For the text-containing cell, return its midpoint in (X, Y) coordinate format. 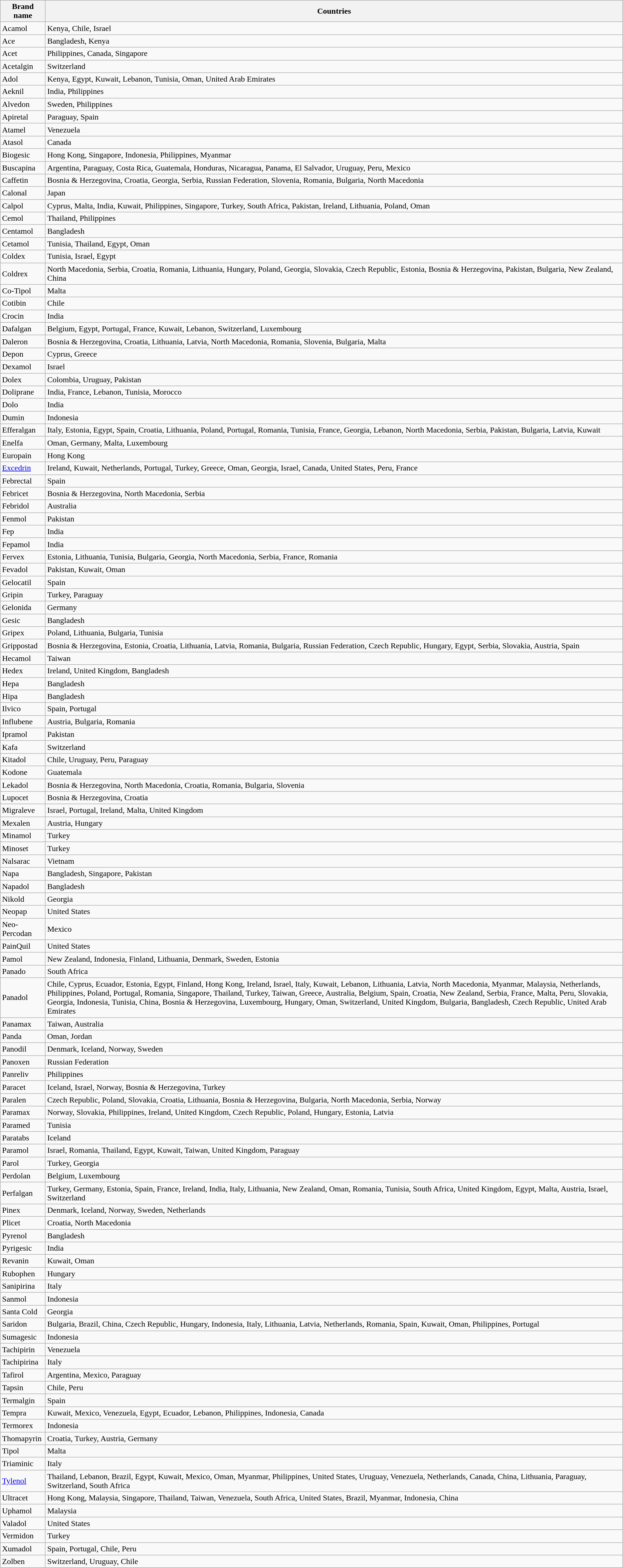
Norway, Slovakia, Philippines, Ireland, United Kingdom, Czech Republic, Poland, Hungary, Estonia, Latvia (334, 1112)
Vietnam (334, 861)
Argentina, Mexico, Paraguay (334, 1375)
Croatia, North Macedonia (334, 1223)
Febridol (23, 506)
Malaysia (334, 1511)
Tapsin (23, 1388)
Neo-Percodan (23, 929)
Cyprus, Greece (334, 354)
Febrectal (23, 481)
Spain, Portugal (334, 709)
Saridon (23, 1324)
Co-Tipol (23, 291)
Oman, Jordan (334, 1037)
Nalsarac (23, 861)
Dolo (23, 405)
Belgium, Luxembourg (334, 1176)
Tipol (23, 1451)
Iceland, Israel, Norway, Bosnia & Herzegovina, Turkey (334, 1087)
South Africa (334, 971)
Paralen (23, 1100)
Israel (334, 367)
Valadol (23, 1523)
Panamax (23, 1024)
Ilvico (23, 709)
Kodone (23, 772)
Atasol (23, 142)
Influbene (23, 722)
Hungary (334, 1274)
Santa Cold (23, 1312)
Denmark, Iceland, Norway, Sweden (334, 1049)
Depon (23, 354)
Fepamol (23, 544)
Cemol (23, 218)
Kuwait, Oman (334, 1261)
Czech Republic, Poland, Slovakia, Croatia, Lithuania, Bosnia & Herzegovina, Bulgaria, North Macedonia, Serbia, Norway (334, 1100)
Philippines, Canada, Singapore (334, 54)
Turkey, Georgia (334, 1163)
PainQuil (23, 946)
Argentina, Paraguay, Costa Rica, Guatemala, Honduras, Nicaragua, Panama, El Salvador, Uruguay, Peru, Mexico (334, 167)
New Zealand, Indonesia, Finland, Lithuania, Denmark, Sweden, Estonia (334, 959)
Chile, Uruguay, Peru, Paraguay (334, 760)
Bangladesh, Kenya (334, 41)
Perfalgan (23, 1193)
Estonia, Lithuania, Tunisia, Bulgaria, Georgia, North Macedonia, Serbia, France, Romania (334, 557)
Centamol (23, 231)
Atamel (23, 130)
Germany (334, 608)
Coldrex (23, 274)
Vermidon (23, 1536)
Gripin (23, 595)
Gesic (23, 620)
Crocin (23, 316)
Sanmol (23, 1299)
Tylenol (23, 1481)
Efferalgan (23, 430)
Panreliv (23, 1075)
Nikold (23, 899)
Kuwait, Mexico, Venezuela, Egypt, Ecuador, Lebanon, Philippines, Indonesia, Canada (334, 1413)
Triaminic (23, 1464)
Russian Federation (334, 1062)
Zolben (23, 1561)
Napadol (23, 886)
Panadol (23, 998)
Aeknil (23, 92)
Austria, Bulgaria, Romania (334, 722)
Austria, Hungary (334, 823)
Cotibin (23, 303)
Fenmol (23, 519)
Acet (23, 54)
Panado (23, 971)
Tafirol (23, 1375)
Enelfa (23, 443)
Paramed (23, 1125)
Bangladesh, Singapore, Pakistan (334, 874)
Pyrigesic (23, 1248)
Paraguay, Spain (334, 117)
Hedex (23, 671)
Guatemala (334, 772)
Kenya, Egypt, Kuwait, Lebanon, Tunisia, Oman, United Arab Emirates (334, 79)
Biogesic (23, 155)
Apiretal (23, 117)
Belgium, Egypt, Portugal, France, Kuwait, Lebanon, Switzerland, Luxembourg (334, 329)
Thailand, Philippines (334, 218)
Bosnia & Herzegovina, Croatia (334, 798)
Brand name (23, 11)
Denmark, Iceland, Norway, Sweden, Netherlands (334, 1210)
Hong Kong, Malaysia, Singapore, Thailand, Taiwan, Venezuela, South Africa, United States, Brazil, Myanmar, Indonesia, China (334, 1498)
Dumin (23, 418)
Tunisia (334, 1125)
Countries (334, 11)
Australia (334, 506)
Turkey, Paraguay (334, 595)
Bosnia & Herzegovina, Croatia, Lithuania, Latvia, North Macedonia, Romania, Slovenia, Bulgaria, Malta (334, 341)
Parol (23, 1163)
Cyprus, Malta, India, Kuwait, Philippines, Singapore, Turkey, South Africa, Pakistan, Ireland, Lithuania, Poland, Oman (334, 206)
Dafalgan (23, 329)
Minamol (23, 836)
Chile, Peru (334, 1388)
Poland, Lithuania, Bulgaria, Tunisia (334, 633)
Tunisia, Israel, Egypt (334, 256)
Napa (23, 874)
Europain (23, 456)
Ireland, United Kingdom, Bangladesh (334, 671)
Canada (334, 142)
Hecamol (23, 658)
Hipa (23, 696)
Tunisia, Thailand, Egypt, Oman (334, 244)
Kenya, Chile, Israel (334, 28)
Perdolan (23, 1176)
Fervex (23, 557)
Grippostad (23, 646)
Gelocatil (23, 582)
Caffetin (23, 180)
Hong Kong, Singapore, Indonesia, Philippines, Myanmar (334, 155)
Tachipirin (23, 1350)
Buscapina (23, 167)
Panodil (23, 1049)
Tachipirina (23, 1362)
Bosnia & Herzegovina, North Macedonia, Serbia (334, 493)
Japan (334, 193)
Acetalgin (23, 66)
Pinex (23, 1210)
Kafa (23, 747)
Iceland (334, 1138)
Alvedon (23, 104)
Termorex (23, 1425)
Gelonida (23, 608)
Spain, Portugal, Chile, Peru (334, 1549)
Panoxen (23, 1062)
Croatia, Turkey, Austria, Germany (334, 1438)
Hong Kong (334, 456)
Minoset (23, 848)
Ireland, Kuwait, Netherlands, Portugal, Turkey, Greece, Oman, Georgia, Israel, Canada, United States, Peru, France (334, 468)
Sumagesic (23, 1337)
Thomapyrin (23, 1438)
Kitadol (23, 760)
Israel, Portugal, Ireland, Malta, United Kingdom (334, 810)
Mexico (334, 929)
Taiwan (334, 658)
Revanin (23, 1261)
Bosnia & Herzegovina, Croatia, Georgia, Serbia, Russian Federation, Slovenia, Romania, Bulgaria, North Macedonia (334, 180)
Mexalen (23, 823)
Israel, Romania, Thailand, Egypt, Kuwait, Taiwan, United Kingdom, Paraguay (334, 1150)
Philippines (334, 1075)
Daleron (23, 341)
Rubophen (23, 1274)
Taiwan, Australia (334, 1024)
Doliprane (23, 392)
Paramol (23, 1150)
Paramax (23, 1112)
Hepa (23, 684)
Pamol (23, 959)
Fevadol (23, 569)
Lupocet (23, 798)
Paratabs (23, 1138)
Pyrenol (23, 1236)
Ipramol (23, 734)
Plicet (23, 1223)
Xumadol (23, 1549)
Tempra (23, 1413)
Bosnia & Herzegovina, North Macedonia, Croatia, Romania, Bulgaria, Slovenia (334, 785)
Cetamol (23, 244)
Migraleve (23, 810)
Dolex (23, 379)
Calonal (23, 193)
Lekadol (23, 785)
Adol (23, 79)
Acamol (23, 28)
Ultracet (23, 1498)
Colombia, Uruguay, Pakistan (334, 379)
Chile (334, 303)
Gripex (23, 633)
Panda (23, 1037)
Paracet (23, 1087)
Uphamol (23, 1511)
Pakistan, Kuwait, Oman (334, 569)
Oman, Germany, Malta, Luxembourg (334, 443)
Coldex (23, 256)
Calpol (23, 206)
Sanipirina (23, 1286)
Dexamol (23, 367)
Switzerland, Uruguay, Chile (334, 1561)
Febricet (23, 493)
India, Philippines (334, 92)
India, France, Lebanon, Tunisia, Morocco (334, 392)
Sweden, Philippines (334, 104)
Fep (23, 531)
Excedrin (23, 468)
Neopap (23, 912)
Termalgin (23, 1400)
Ace (23, 41)
